From the cell containing the given text, extract its center point as [x, y] coordinate. 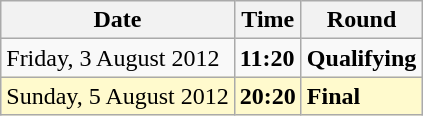
Date [118, 20]
11:20 [268, 58]
Qualifying [361, 58]
Final [361, 96]
Time [268, 20]
Sunday, 5 August 2012 [118, 96]
20:20 [268, 96]
Friday, 3 August 2012 [118, 58]
Round [361, 20]
